Pinpoint the cell where the given text exists, returning its (X, Y) midpoint coordinate. 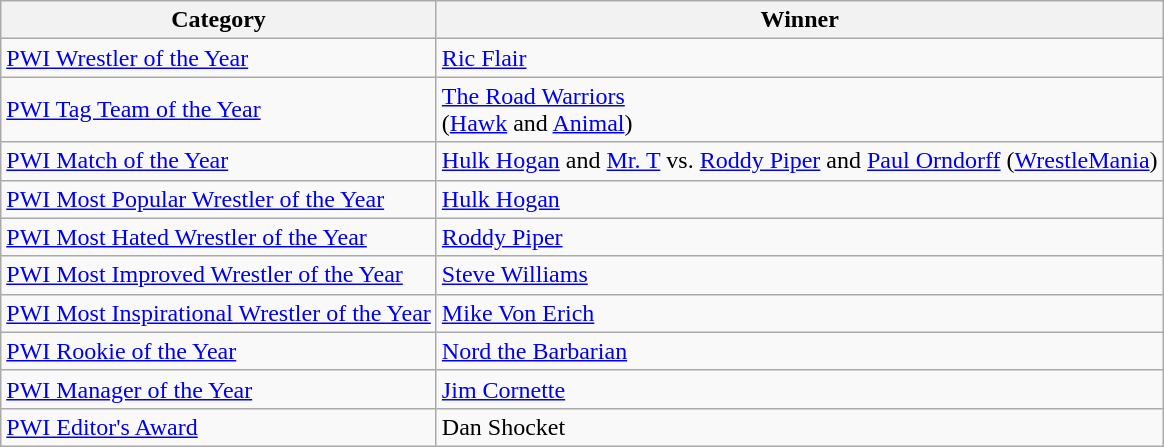
Dan Shocket (800, 427)
Roddy Piper (800, 237)
Winner (800, 20)
PWI Most Improved Wrestler of the Year (219, 275)
The Road Warriors(Hawk and Animal) (800, 110)
PWI Wrestler of the Year (219, 58)
Hulk Hogan and Mr. T vs. Roddy Piper and Paul Orndorff (WrestleMania) (800, 161)
Ric Flair (800, 58)
Steve Williams (800, 275)
PWI Most Inspirational Wrestler of the Year (219, 313)
Jim Cornette (800, 389)
PWI Most Hated Wrestler of the Year (219, 237)
Hulk Hogan (800, 199)
Nord the Barbarian (800, 351)
PWI Match of the Year (219, 161)
PWI Editor's Award (219, 427)
PWI Most Popular Wrestler of the Year (219, 199)
PWI Manager of the Year (219, 389)
PWI Rookie of the Year (219, 351)
Category (219, 20)
Mike Von Erich (800, 313)
PWI Tag Team of the Year (219, 110)
